Pinpoint the cell where the given text exists, returning its (x, y) midpoint coordinate. 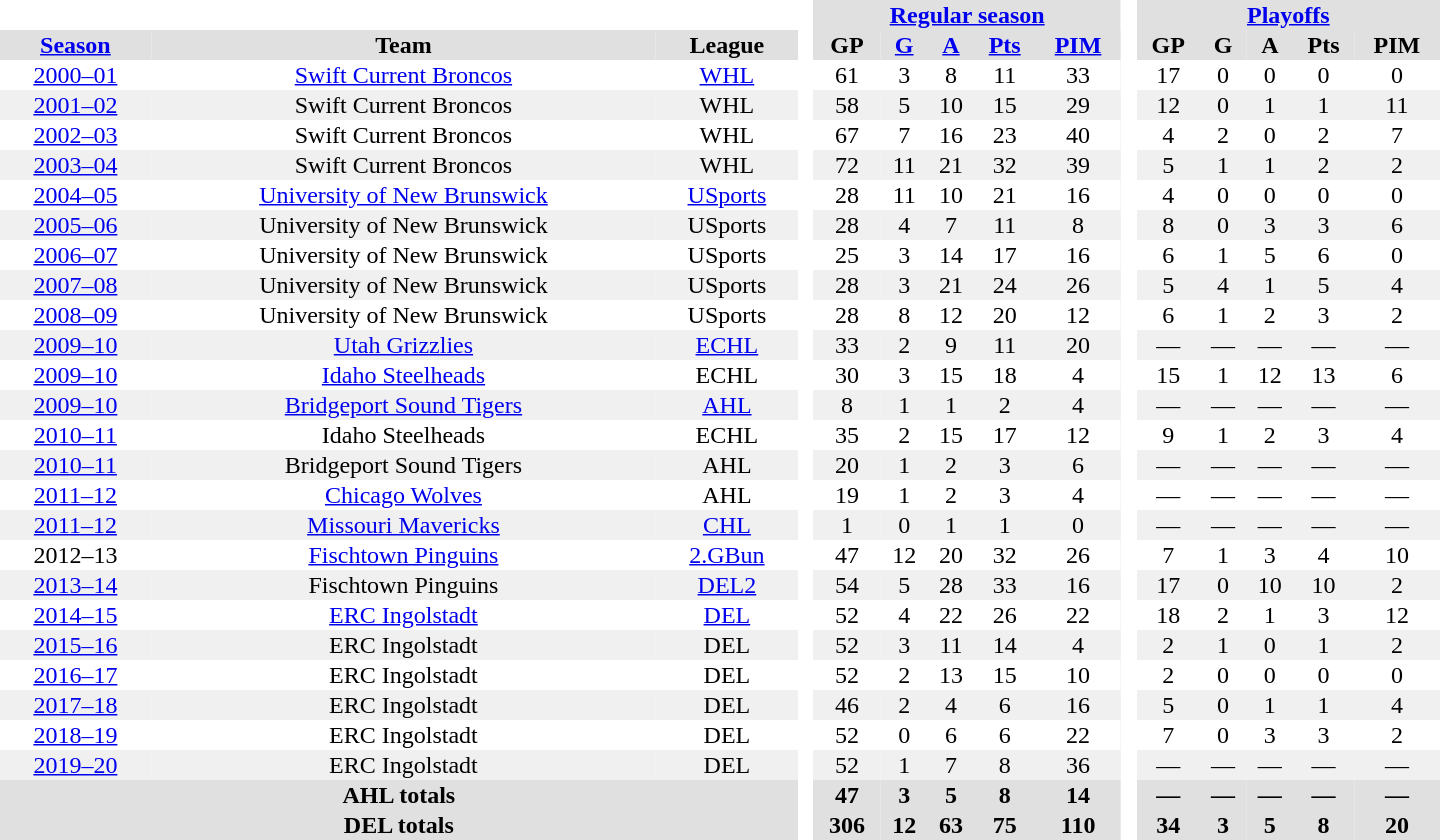
72 (847, 165)
Chicago Wolves (404, 495)
24 (1004, 285)
2.GBun (727, 555)
2017–18 (76, 705)
61 (847, 75)
30 (847, 375)
2006–07 (76, 255)
Utah Grizzlies (404, 345)
2019–20 (76, 765)
40 (1078, 135)
Missouri Mavericks (404, 525)
2018–19 (76, 735)
25 (847, 255)
2002–03 (76, 135)
2016–17 (76, 675)
2012–13 (76, 555)
Team (404, 45)
306 (847, 825)
39 (1078, 165)
67 (847, 135)
75 (1004, 825)
54 (847, 585)
DEL totals (399, 825)
2000–01 (76, 75)
34 (1168, 825)
29 (1078, 105)
19 (847, 495)
AHL totals (399, 795)
2003–04 (76, 165)
League (727, 45)
Playoffs (1288, 15)
36 (1078, 765)
2015–16 (76, 645)
2008–09 (76, 315)
CHL (727, 525)
2004–05 (76, 195)
2014–15 (76, 615)
DEL2 (727, 585)
58 (847, 105)
110 (1078, 825)
46 (847, 705)
23 (1004, 135)
2001–02 (76, 105)
2013–14 (76, 585)
2005–06 (76, 225)
Regular season (967, 15)
35 (847, 435)
2007–08 (76, 285)
63 (952, 825)
Season (76, 45)
